Scan for the cell matching the given text and deliver its (X, Y) coordinate at center. 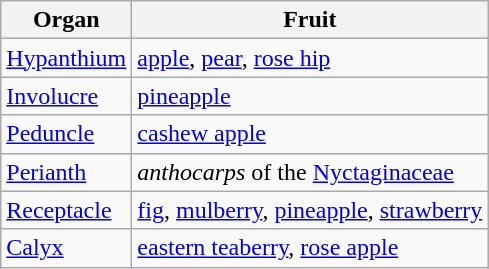
Receptacle (66, 210)
Calyx (66, 248)
Peduncle (66, 134)
anthocarps of the Nyctaginaceae (310, 172)
Fruit (310, 20)
Organ (66, 20)
cashew apple (310, 134)
apple, pear, rose hip (310, 58)
Hypanthium (66, 58)
Perianth (66, 172)
eastern teaberry, rose apple (310, 248)
fig, mulberry, pineapple, strawberry (310, 210)
Involucre (66, 96)
pineapple (310, 96)
